Locate the cell with the specified text and output its (X, Y) center coordinate. 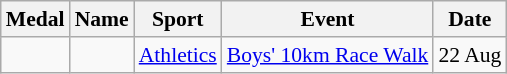
Athletics (178, 55)
22 Aug (470, 55)
Event (328, 19)
Boys' 10km Race Walk (328, 55)
Date (470, 19)
Medal (36, 19)
Name (102, 19)
Sport (178, 19)
